Extract the (X, Y) coordinate from the center of the cell holding the provided text.  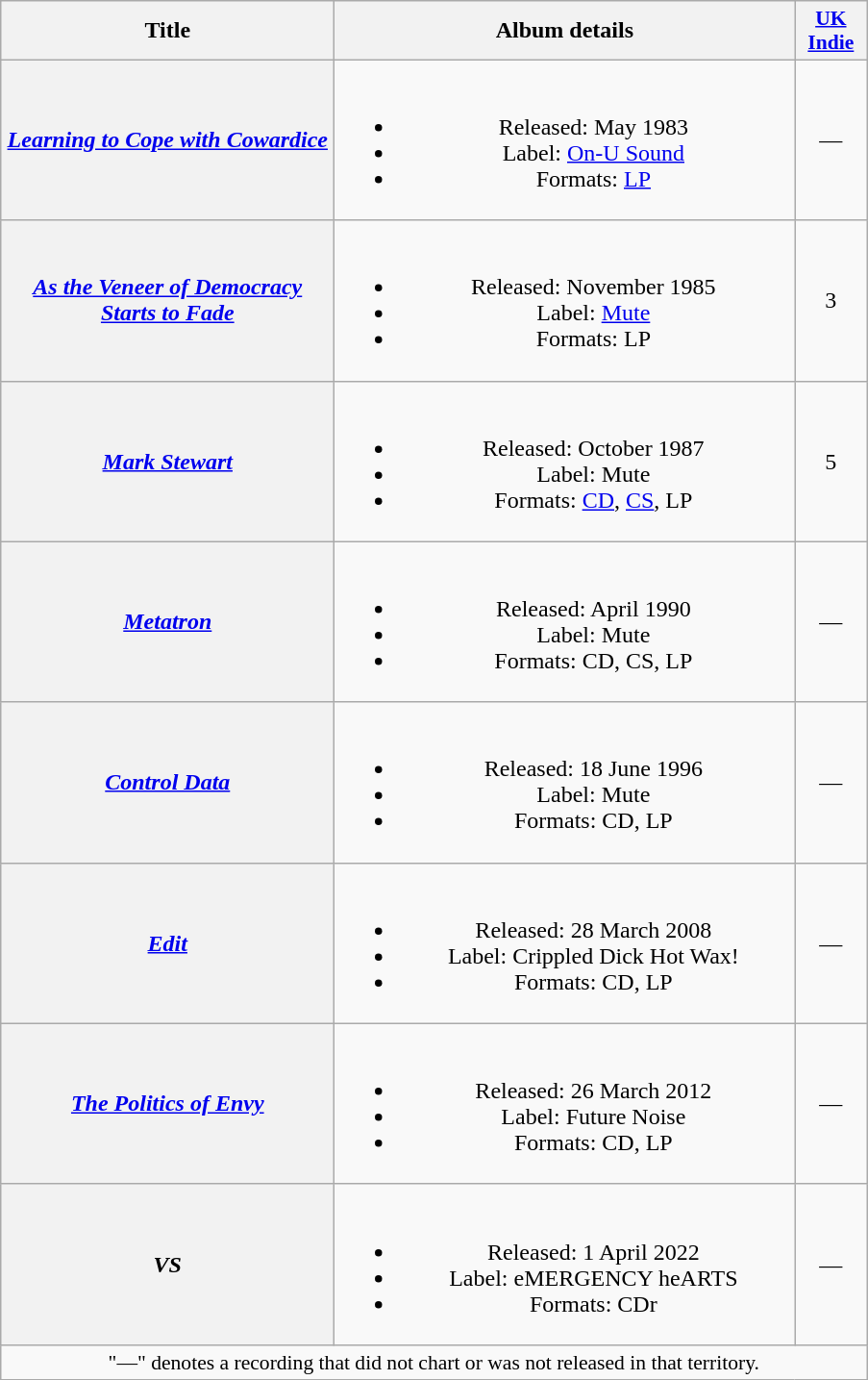
3 (831, 300)
Control Data (167, 783)
Released: November 1985Label: MuteFormats: LP (565, 300)
As the Veneer of Democracy Starts to Fade (167, 300)
Mark Stewart (167, 462)
Released: April 1990Label: MuteFormats: CD, CS, LP (565, 621)
Title (167, 31)
"—" denotes a recording that did not chart or was not released in that territory. (434, 1362)
Album details (565, 31)
5 (831, 462)
Released: May 1983Label: On-U SoundFormats: LP (565, 140)
Released: 26 March 2012Label: Future NoiseFormats: CD, LP (565, 1104)
Released: 28 March 2008Label: Crippled Dick Hot Wax!Formats: CD, LP (565, 942)
Edit (167, 942)
Released: October 1987Label: MuteFormats: CD, CS, LP (565, 462)
Metatron (167, 621)
Released: 1 April 2022Label: eMERGENCY heARTSFormats: CDr (565, 1264)
Released: 18 June 1996Label: MuteFormats: CD, LP (565, 783)
VS (167, 1264)
UK Indie (831, 31)
Learning to Cope with Cowardice (167, 140)
The Politics of Envy (167, 1104)
